Find where the given text appears and provide that cell's center as (X, Y) coordinate. 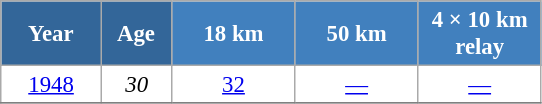
1948 (52, 85)
18 km (234, 34)
4 × 10 km relay (480, 34)
Year (52, 34)
Age (136, 34)
32 (234, 85)
30 (136, 85)
50 km (356, 34)
